Output the (x, y) coordinate of the center of the cell containing the given text.  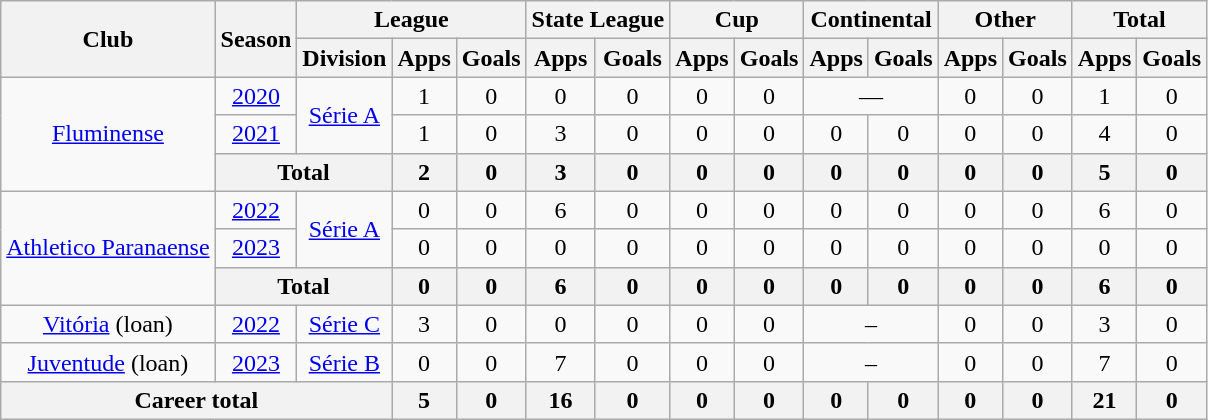
Continental (871, 20)
2 (424, 172)
Season (256, 39)
Cup (737, 20)
Athletico Paranaense (108, 248)
— (871, 96)
Other (1005, 20)
Juventude (loan) (108, 362)
2021 (256, 134)
League (412, 20)
Fluminense (108, 134)
State League (598, 20)
Club (108, 39)
2020 (256, 96)
16 (560, 400)
21 (1104, 400)
Série B (344, 362)
Série C (344, 324)
Vitória (loan) (108, 324)
4 (1104, 134)
Division (344, 58)
Career total (196, 400)
